Search for the cell housing the specified text and yield its [x, y] center coordinate. 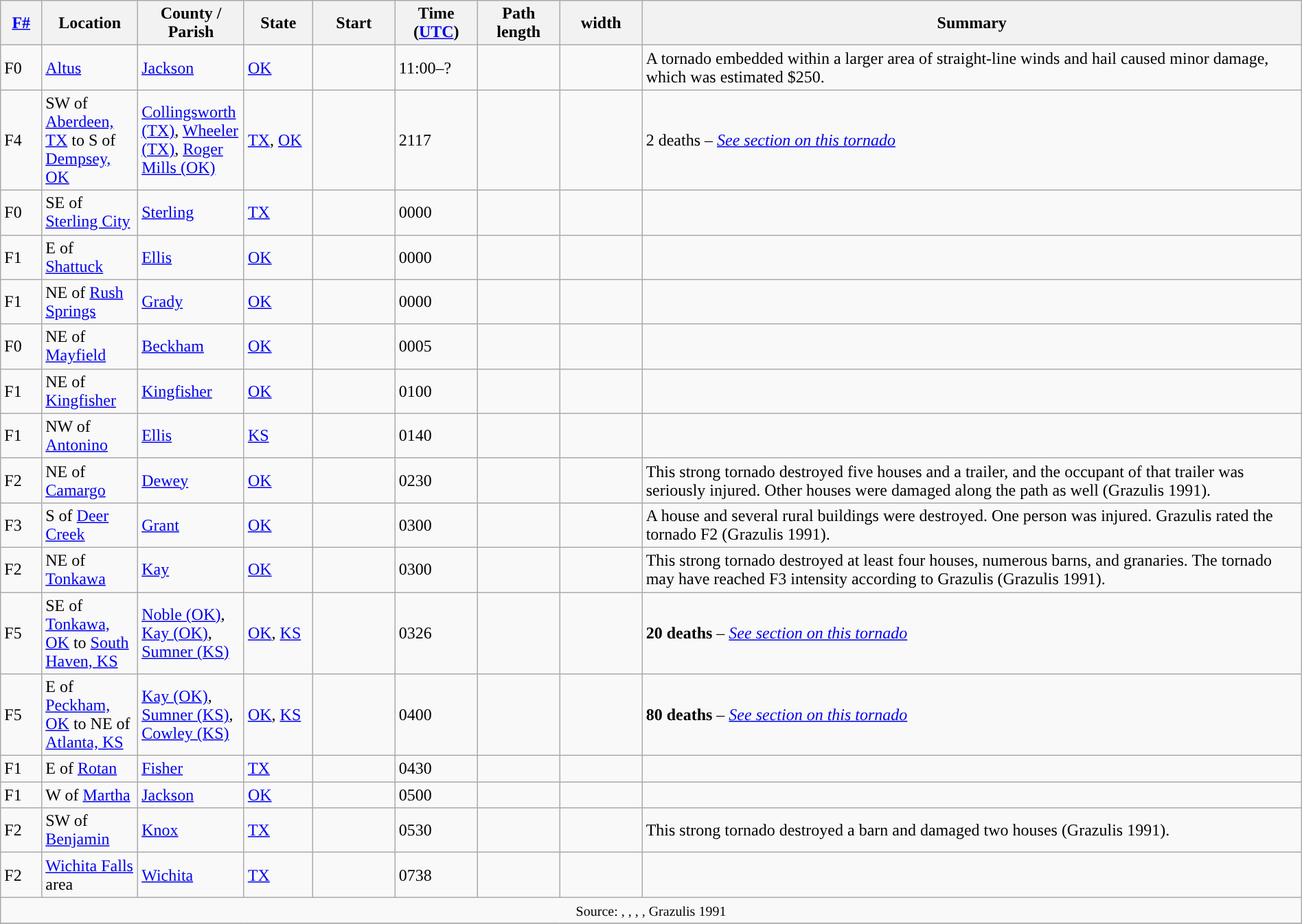
F3 [21, 524]
Summary [972, 23]
Wichita Falls area [90, 875]
Path length [518, 23]
State [278, 23]
NE of Rush Springs [90, 302]
NE of Kingfisher [90, 391]
0326 [436, 633]
0400 [436, 715]
Knox [191, 831]
This strong tornado destroyed a barn and damaged two houses (Grazulis 1991). [972, 831]
0500 [436, 795]
11:00–? [436, 67]
80 deaths – See section on this tornado [972, 715]
20 deaths – See section on this tornado [972, 633]
NE of Tonkawa [90, 570]
2117 [436, 140]
2 deaths – See section on this tornado [972, 140]
Fisher [191, 769]
County / Parish [191, 23]
Collingsworth (TX), Wheeler (TX), Roger Mills (OK) [191, 140]
W of Martha [90, 795]
Time (UTC) [436, 23]
A tornado embedded within a larger area of straight-line winds and hail caused minor damage, which was estimated $250. [972, 67]
Source: , , , , Grazulis 1991 [651, 910]
Sterling [191, 213]
A house and several rural buildings were destroyed. One person was injured. Grazulis rated the tornado F2 (Grazulis 1991). [972, 524]
0430 [436, 769]
E of Rotan [90, 769]
Grant [191, 524]
0738 [436, 875]
TX, OK [278, 140]
F# [21, 23]
0140 [436, 435]
NW of Antonino [90, 435]
SE of Sterling City [90, 213]
E of Shattuck [90, 257]
Kay (OK), Sumner (KS), Cowley (KS) [191, 715]
S of Deer Creek [90, 524]
0530 [436, 831]
Dewey [191, 481]
SW of Benjamin [90, 831]
Beckham [191, 346]
Noble (OK), Kay (OK), Sumner (KS) [191, 633]
NE of Camargo [90, 481]
width [601, 23]
0005 [436, 346]
Start [354, 23]
0100 [436, 391]
0230 [436, 481]
SE of Tonkawa, OK to South Haven, KS [90, 633]
KS [278, 435]
NE of Mayfield [90, 346]
Kay [191, 570]
Kingfisher [191, 391]
Location [90, 23]
Grady [191, 302]
Wichita [191, 875]
F4 [21, 140]
E of Peckham, OK to NE of Atlanta, KS [90, 715]
SW of Aberdeen, TX to S of Dempsey, OK [90, 140]
Altus [90, 67]
